Extract the [X, Y] coordinate from the center of the cell holding the provided text.  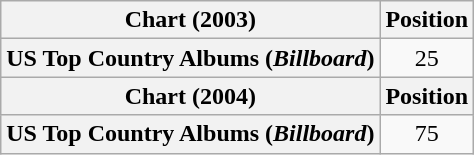
Chart (2003) [190, 20]
75 [427, 134]
Chart (2004) [190, 96]
25 [427, 58]
